Output the (x, y) coordinate of the center of the cell containing the given text.  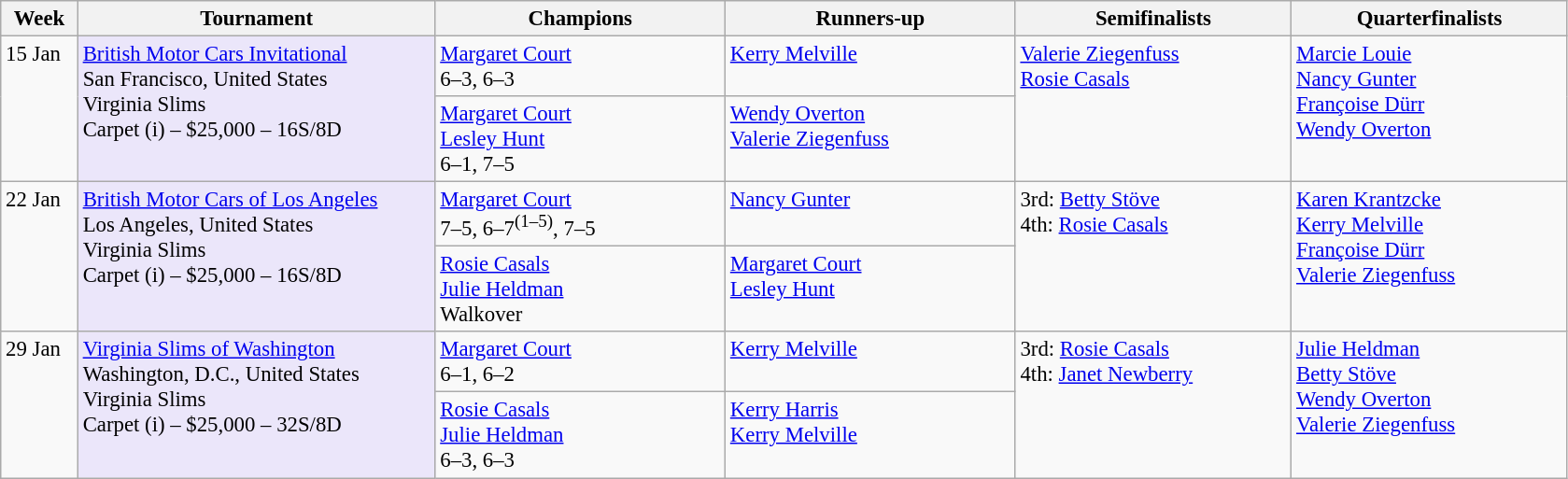
Margaret Court 6–1, 6–2 (581, 362)
Margaret Court 7–5, 6–7(1–5), 7–5 (581, 215)
Rosie Casals Julie Heldman6–3, 6–3 (581, 435)
Valerie Ziegenfuss Rosie Casals (1153, 109)
Virginia Slims of WashingtonWashington, D.C., United StatesVirginia SlimsCarpet (i) – $25,000 – 32S/8D (256, 405)
British Motor Cars of Los AngelesLos Angeles, United StatesVirginia SlimsCarpet (i) – $25,000 – 16S/8D (256, 258)
22 Jan (39, 258)
3rd: Rosie Casals 4th: Janet Newberry (1153, 405)
British Motor Cars InvitationalSan Francisco, United StatesVirginia SlimsCarpet (i) – $25,000 – 16S/8D (256, 109)
Wendy Overton Valerie Ziegenfuss (870, 139)
Margaret Court Lesley Hunt6–1, 7–5 (581, 139)
Champions (581, 19)
Margaret Court 6–3, 6–3 (581, 67)
Marcie Louie Nancy Gunter Françoise Dürr Wendy Overton (1430, 109)
29 Jan (39, 405)
Tournament (256, 19)
15 Jan (39, 109)
Week (39, 19)
Semifinalists (1153, 19)
Nancy Gunter (870, 215)
Karen Krantzcke Kerry Melville Françoise Dürr Valerie Ziegenfuss (1430, 258)
Julie Heldman Betty Stöve Wendy Overton Valerie Ziegenfuss (1430, 405)
Runners-up (870, 19)
Kerry Harris Kerry Melville (870, 435)
3rd: Betty Stöve4th: Rosie Casals (1153, 258)
Margaret Court Lesley Hunt (870, 289)
Rosie Casals Julie HeldmanWalkover (581, 289)
Quarterfinalists (1430, 19)
